Identify which cell holds the provided text, then report its [x, y] central coordinate. 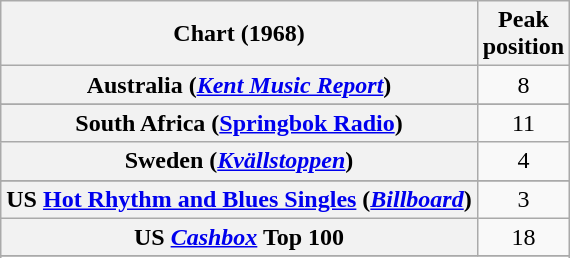
US Cashbox Top 100 [239, 237]
Australia (Kent Music Report) [239, 85]
South Africa (Springbok Radio) [239, 123]
8 [523, 85]
Peakposition [523, 34]
US Hot Rhythm and Blues Singles (Billboard) [239, 199]
Chart (1968) [239, 34]
11 [523, 123]
Sweden (Kvällstoppen) [239, 161]
3 [523, 199]
4 [523, 161]
18 [523, 237]
